Provide the [x, y] coordinate of the cell's center where the given text is located.  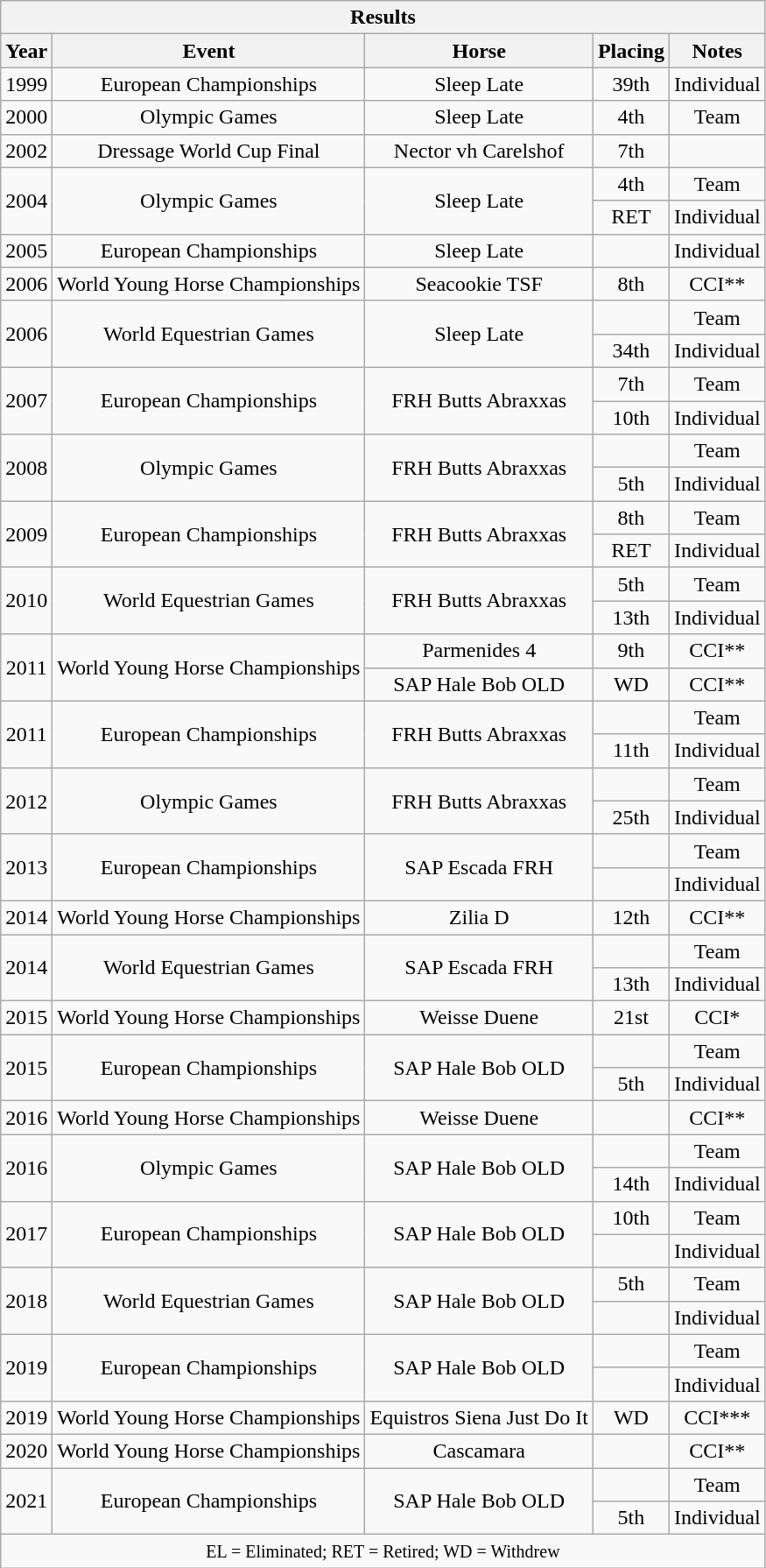
2021 [26, 1501]
Placing [630, 51]
2008 [26, 468]
25th [630, 817]
2020 [26, 1451]
2000 [26, 117]
9th [630, 651]
Cascamara [479, 1451]
Zilia D [479, 917]
2005 [26, 251]
2018 [26, 1301]
Nector vh Carelshof [479, 151]
2010 [26, 601]
2004 [26, 201]
Parmenides 4 [479, 651]
Notes [717, 51]
Year [26, 51]
Seacookie TSF [479, 284]
Event [208, 51]
21st [630, 1018]
Dressage World Cup Final [208, 151]
1999 [26, 84]
Results [383, 18]
CCI* [717, 1018]
2017 [26, 1234]
Equistros Siena Just Do It [479, 1417]
2007 [26, 400]
Horse [479, 51]
EL = Eliminated; RET = Retired; WD = Withdrew [383, 1551]
34th [630, 350]
11th [630, 751]
2009 [26, 534]
2002 [26, 151]
2012 [26, 801]
2013 [26, 867]
39th [630, 84]
CCI*** [717, 1417]
14th [630, 1184]
12th [630, 917]
